Capture the cell that displays the provided text and extract its [X, Y] central coordinate. 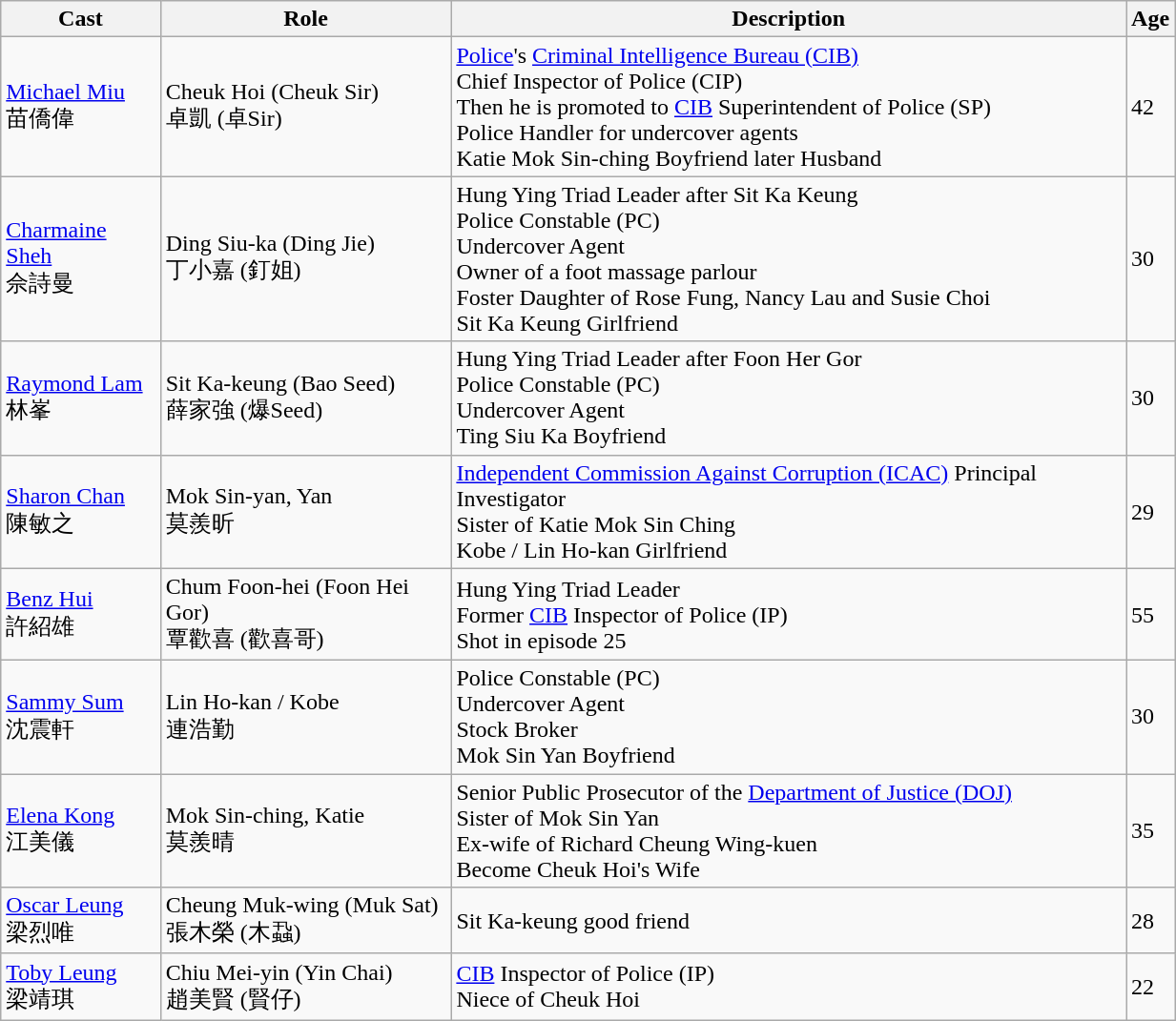
Ding Siu-ka (Ding Jie) 丁小嘉 (釘姐) [305, 259]
Sit Ka-keung good friend [789, 921]
Police Constable (PC) Undercover Agent Stock Broker Mok Sin Yan Boyfriend [789, 717]
CIB Inspector of Police (IP) Niece of Cheuk Hoi [789, 987]
Cast [80, 19]
Mok Sin-ching, Katie 莫羨晴 [305, 831]
Role [305, 19]
Chiu Mei-yin (Yin Chai) 趙美賢 (賢仔) [305, 987]
Description [789, 19]
Hung Ying Triad Leader after Foon Her Gor Police Constable (PC) Undercover AgentTing Siu Ka Boyfriend [789, 398]
22 [1150, 987]
Oscar Leung 梁烈唯 [80, 921]
Sammy Sum 沈震軒 [80, 717]
Sharon Chan 陳敏之 [80, 511]
Sit Ka-keung (Bao Seed) 薛家強 (爆Seed) [305, 398]
Raymond Lam 林峯 [80, 398]
Michael Miu 苗僑偉 [80, 107]
Toby Leung 梁靖琪 [80, 987]
Elena Kong 江美儀 [80, 831]
29 [1150, 511]
Benz Hui 許紹雄 [80, 614]
55 [1150, 614]
35 [1150, 831]
28 [1150, 921]
Cheuk Hoi (Cheuk Sir) 卓凱 (卓Sir) [305, 107]
Chum Foon-hei (Foon Hei Gor) 覃歡喜 (歡喜哥) [305, 614]
Lin Ho-kan / Kobe 連浩勤 [305, 717]
Senior Public Prosecutor of the Department of Justice (DOJ) Sister of Mok Sin Yan Ex-wife of Richard Cheung Wing-kuen Become Cheuk Hoi's Wife [789, 831]
42 [1150, 107]
Age [1150, 19]
Cheung Muk-wing (Muk Sat) 張木榮 (木蝨) [305, 921]
Independent Commission Against Corruption (ICAC) Principal InvestigatorSister of Katie Mok Sin Ching Kobe / Lin Ho-kan Girlfriend [789, 511]
Hung Ying Triad Leader Former CIB Inspector of Police (IP) Shot in episode 25 [789, 614]
Mok Sin-yan, Yan 莫羨昕 [305, 511]
Charmaine Sheh 佘詩曼 [80, 259]
